Extract the (X, Y) coordinate from the center of the cell holding the provided text.  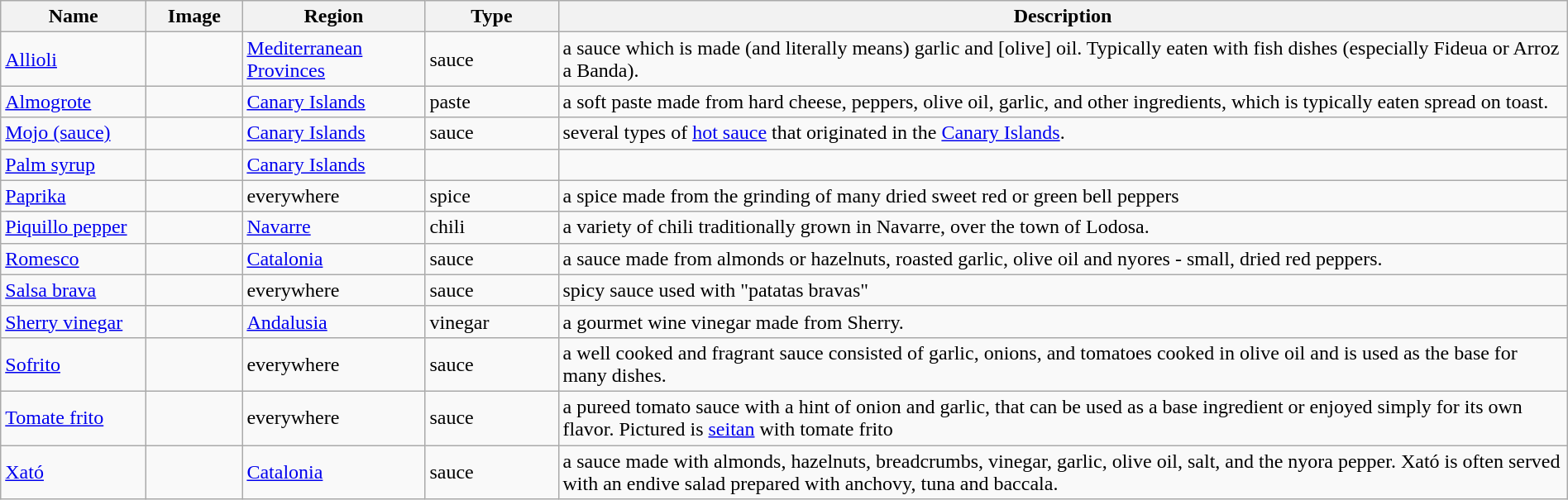
Description (1063, 17)
Andalusia (334, 321)
Mojo (sauce) (74, 133)
Paprika (74, 196)
Palm syrup (74, 164)
Sofrito (74, 364)
a sauce which is made (and literally means) garlic and [olive] oil. Typically eaten with fish dishes (especially Fideua or Arroz a Banda). (1063, 60)
a well cooked and fragrant sauce consisted of garlic, onions, and tomatoes cooked in olive oil and is used as the base for many dishes. (1063, 364)
Almogrote (74, 102)
Name (74, 17)
Sherry vinegar (74, 321)
chili (491, 227)
a soft paste made from hard cheese, peppers, olive oil, garlic, and other ingredients, which is typically eaten spread on toast. (1063, 102)
spicy sauce used with "patatas bravas" (1063, 290)
a spice made from the grinding of many dried sweet red or green bell peppers (1063, 196)
spice (491, 196)
Tomate frito (74, 418)
Image (194, 17)
Type (491, 17)
Xató (74, 471)
vinegar (491, 321)
Allioli (74, 60)
a sauce made from almonds or hazelnuts, roasted garlic, olive oil and nyores - small, dried red peppers. (1063, 259)
Salsa brava (74, 290)
Piquillo pepper (74, 227)
Navarre (334, 227)
a variety of chili traditionally grown in Navarre, over the town of Lodosa. (1063, 227)
Mediterranean Provinces (334, 60)
paste (491, 102)
several types of hot sauce that originated in the Canary Islands. (1063, 133)
a gourmet wine vinegar made from Sherry. (1063, 321)
Region (334, 17)
Romesco (74, 259)
